Identify which cell holds the provided text, then report its [x, y] central coordinate. 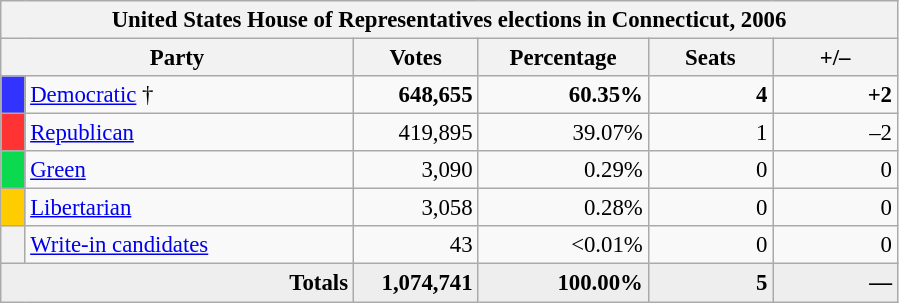
648,655 [416, 95]
3,090 [416, 170]
Votes [416, 58]
Party [178, 58]
5 [710, 283]
United States House of Representatives elections in Connecticut, 2006 [450, 20]
1 [710, 133]
60.35% [563, 95]
+/– [836, 58]
Libertarian [189, 208]
Green [189, 170]
— [836, 283]
0.28% [563, 208]
43 [416, 245]
Write-in candidates [189, 245]
4 [710, 95]
–2 [836, 133]
100.00% [563, 283]
1,074,741 [416, 283]
Percentage [563, 58]
<0.01% [563, 245]
0.29% [563, 170]
39.07% [563, 133]
Republican [189, 133]
Democratic † [189, 95]
Totals [178, 283]
Seats [710, 58]
3,058 [416, 208]
419,895 [416, 133]
+2 [836, 95]
